Return [X, Y] of the center of cell containing provided text 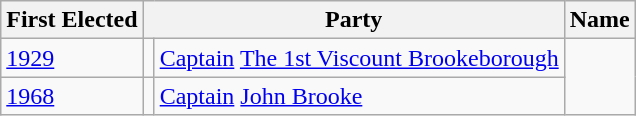
Party [354, 20]
Captain The 1st Viscount Brookeborough [359, 58]
Captain John Brooke [359, 96]
1968 [72, 96]
First Elected [72, 20]
1929 [72, 58]
Name [600, 20]
